Return (X, Y) of the center of cell containing provided text 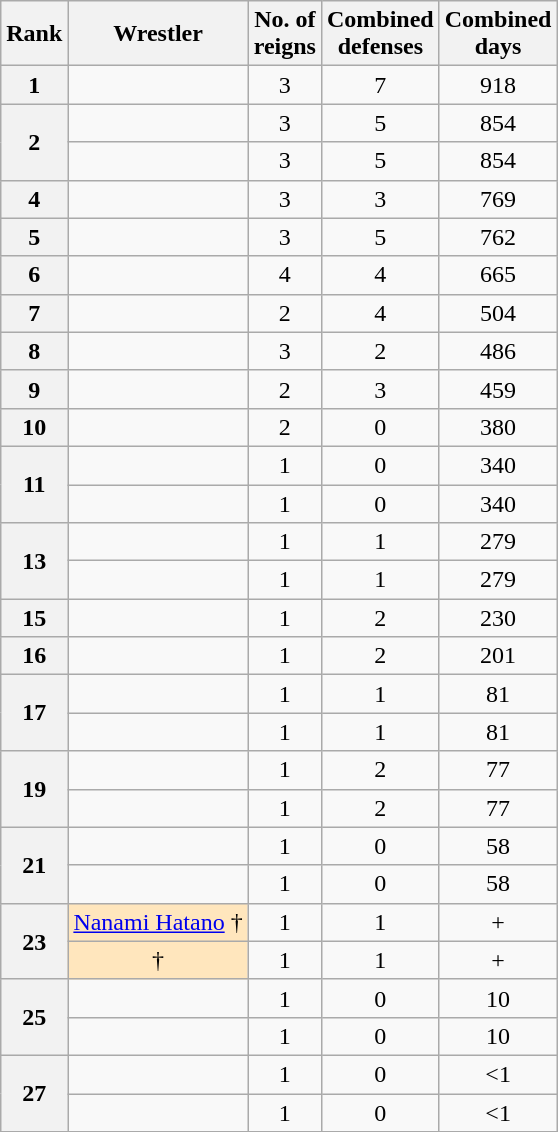
769 (498, 199)
762 (498, 237)
Combineddays (498, 34)
21 (34, 865)
No. ofreigns (284, 34)
27 (34, 1093)
25 (34, 1017)
504 (498, 313)
201 (498, 656)
8 (34, 351)
Nanami Hatano † (158, 922)
15 (34, 618)
6 (34, 275)
380 (498, 427)
Rank (34, 34)
† (158, 960)
918 (498, 85)
665 (498, 275)
486 (498, 351)
Combineddefenses (380, 34)
16 (34, 656)
459 (498, 389)
230 (498, 618)
23 (34, 941)
19 (34, 789)
9 (34, 389)
13 (34, 561)
Wrestler (158, 34)
11 (34, 484)
17 (34, 713)
